Pinpoint the cell where the given text exists, returning its [X, Y] midpoint coordinate. 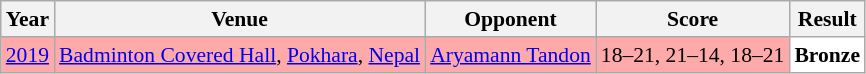
18–21, 21–14, 18–21 [693, 55]
Result [827, 19]
Score [693, 19]
Aryamann Tandon [510, 55]
Badminton Covered Hall, Pokhara, Nepal [240, 55]
Opponent [510, 19]
2019 [28, 55]
Venue [240, 19]
Year [28, 19]
Bronze [827, 55]
